For the text-containing cell, return its midpoint in (X, Y) coordinate format. 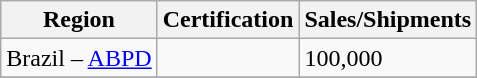
Sales/Shipments (388, 20)
Region (79, 20)
100,000 (388, 58)
Certification (228, 20)
Brazil – ABPD (79, 58)
